Provide the [x, y] coordinate of the cell's center where the given text is located.  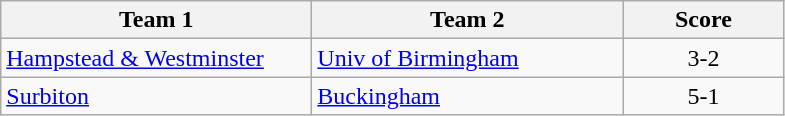
Team 2 [468, 20]
Score [704, 20]
5-1 [704, 96]
Hampstead & Westminster [156, 58]
Team 1 [156, 20]
Univ of Birmingham [468, 58]
Buckingham [468, 96]
Surbiton [156, 96]
3-2 [704, 58]
